Search for the cell housing the specified text and yield its [x, y] center coordinate. 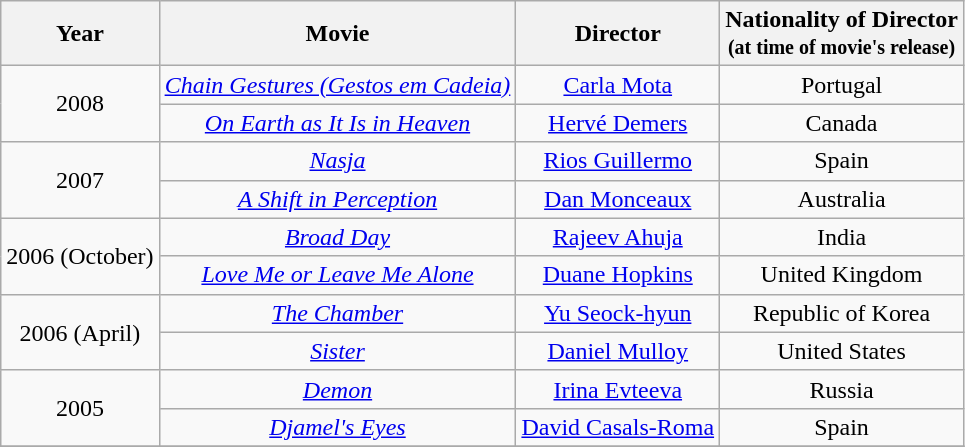
Australia [842, 199]
Djamel's Eyes [338, 427]
Love Me or Leave Me Alone [338, 275]
On Earth as It Is in Heaven [338, 123]
Chain Gestures (Gestos em Cadeia) [338, 85]
Movie [338, 34]
The Chamber [338, 313]
Director [618, 34]
Russia [842, 389]
Nasja [338, 161]
Rios Guillermo [618, 161]
Yu Seock-hyun [618, 313]
Demon [338, 389]
Broad Day [338, 237]
Daniel Mulloy [618, 351]
Duane Hopkins [618, 275]
Nationality of Director(at time of movie's release) [842, 34]
United States [842, 351]
2008 [80, 104]
Republic of Korea [842, 313]
A Shift in Perception [338, 199]
Year [80, 34]
India [842, 237]
Rajeev Ahuja [618, 237]
Hervé Demers [618, 123]
United Kingdom [842, 275]
Canada [842, 123]
2006 (October) [80, 256]
Irina Evteeva [618, 389]
Carla Mota [618, 85]
Dan Monceaux [618, 199]
2007 [80, 180]
2006 (April) [80, 332]
David Casals-Roma [618, 427]
Portugal [842, 85]
2005 [80, 408]
Sister [338, 351]
